Pinpoint the cell where the given text exists, returning its [X, Y] midpoint coordinate. 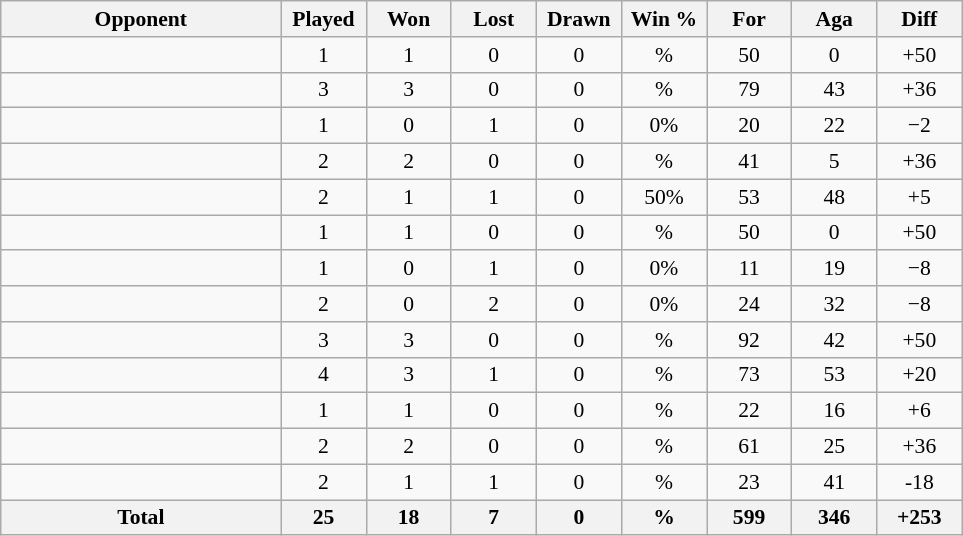
+253 [920, 518]
20 [748, 126]
73 [748, 375]
For [748, 19]
−2 [920, 126]
Opponent [141, 19]
79 [748, 90]
Total [141, 518]
+6 [920, 411]
32 [834, 304]
61 [748, 447]
+20 [920, 375]
92 [748, 340]
Played [324, 19]
16 [834, 411]
Diff [920, 19]
11 [748, 269]
43 [834, 90]
42 [834, 340]
+5 [920, 197]
7 [494, 518]
Drawn [578, 19]
346 [834, 518]
599 [748, 518]
Lost [494, 19]
19 [834, 269]
4 [324, 375]
23 [748, 482]
18 [408, 518]
Won [408, 19]
5 [834, 162]
24 [748, 304]
50% [664, 197]
48 [834, 197]
Aga [834, 19]
Win % [664, 19]
-18 [920, 482]
